Return the (x, y) coordinate for the center point of the cell that contains the specified text.  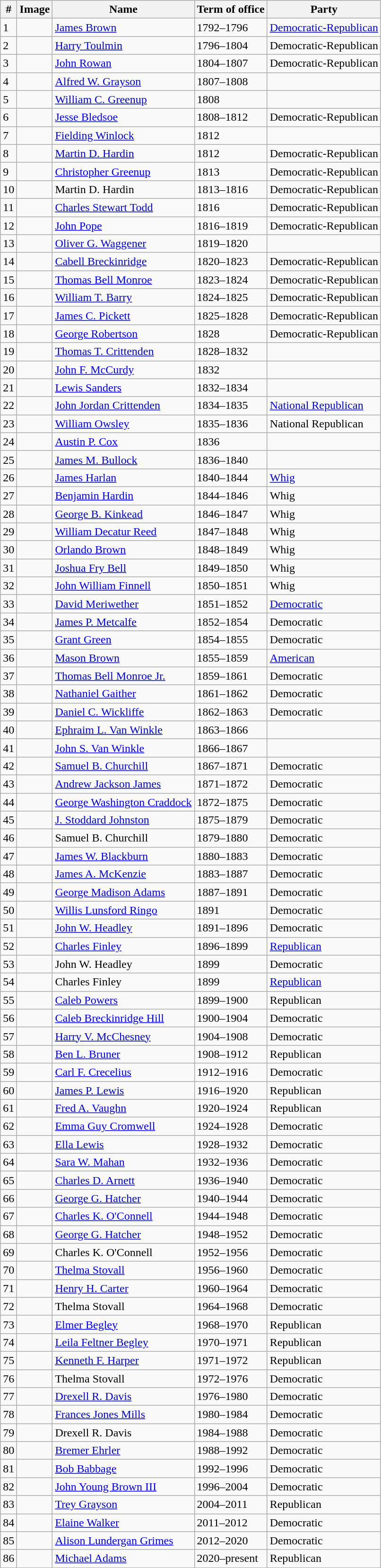
1879–1880 (231, 838)
1988–1992 (231, 1451)
1883–1887 (231, 874)
George Robertson (123, 334)
1820–1823 (231, 262)
55 (9, 1000)
1899–1900 (231, 1000)
1819–1820 (231, 244)
77 (9, 1397)
50 (9, 910)
9 (9, 171)
John S. Van Winkle (123, 748)
11 (9, 207)
Daniel C. Wickliffe (123, 712)
80 (9, 1451)
Charles Stewart Todd (123, 207)
1916–1920 (231, 1090)
78 (9, 1415)
72 (9, 1306)
1971–1972 (231, 1360)
69 (9, 1252)
Term of office (231, 9)
20 (9, 370)
49 (9, 892)
33 (9, 604)
John Jordan Crittenden (123, 406)
5 (9, 99)
Ephraim L. Van Winkle (123, 730)
1948–1952 (231, 1234)
1813 (231, 171)
James P. Metcalfe (123, 622)
1908–1912 (231, 1054)
Mason Brown (123, 658)
Charles D. Arnett (123, 1180)
1861–1862 (231, 694)
Lewis Sanders (123, 388)
40 (9, 730)
23 (9, 424)
1972–1976 (231, 1379)
George Madison Adams (123, 892)
74 (9, 1342)
Thomas T. Crittenden (123, 352)
4 (9, 81)
48 (9, 874)
1807–1808 (231, 81)
1796–1804 (231, 45)
James Brown (123, 27)
15 (9, 280)
32 (9, 586)
Name (123, 9)
14 (9, 262)
1976–1980 (231, 1397)
31 (9, 568)
1804–1807 (231, 63)
61 (9, 1108)
John Pope (123, 226)
75 (9, 1360)
Oliver G. Waggener (123, 244)
John Rowan (123, 63)
1832–1834 (231, 388)
David Meriwether (123, 604)
58 (9, 1054)
30 (9, 550)
1970–1971 (231, 1342)
Harry Toulmin (123, 45)
1891 (231, 910)
1862–1863 (231, 712)
6 (9, 117)
1816–1819 (231, 226)
1850–1851 (231, 586)
28 (9, 514)
James P. Lewis (123, 1090)
1844–1846 (231, 496)
1835–1836 (231, 424)
William Decatur Reed (123, 532)
1920–1924 (231, 1108)
1823–1824 (231, 280)
Elaine Walker (123, 1523)
38 (9, 694)
Orlando Brown (123, 550)
James C. Pickett (123, 316)
71 (9, 1288)
16 (9, 298)
73 (9, 1324)
1867–1871 (231, 766)
22 (9, 406)
Carl F. Crecelius (123, 1072)
Joshua Fry Bell (123, 568)
21 (9, 388)
Jesse Bledsoe (123, 117)
1852–1854 (231, 622)
37 (9, 676)
1849–1850 (231, 568)
13 (9, 244)
James Harlan (123, 478)
1960–1964 (231, 1288)
56 (9, 1018)
53 (9, 964)
8 (9, 153)
59 (9, 1072)
Elmer Begley (123, 1324)
36 (9, 658)
American (324, 658)
James A. McKenzie (123, 874)
Grant Green (123, 640)
1912–1916 (231, 1072)
Caleb Breckinridge Hill (123, 1018)
James M. Bullock (123, 460)
Austin P. Cox (123, 442)
1866–1867 (231, 748)
Fred A. Vaughn (123, 1108)
John Young Brown III (123, 1487)
1848–1849 (231, 550)
1836 (231, 442)
18 (9, 334)
1808–1812 (231, 117)
Fielding Winlock (123, 135)
1956–1960 (231, 1270)
1924–1928 (231, 1126)
George Washington Craddock (123, 802)
Thomas Bell Monroe Jr. (123, 676)
George B. Kinkead (123, 514)
81 (9, 1469)
J. Stoddard Johnston (123, 820)
Christopher Greenup (123, 171)
1832 (231, 370)
1880–1883 (231, 856)
1859–1861 (231, 676)
1872–1875 (231, 802)
1792–1796 (231, 27)
Ben L. Bruner (123, 1054)
William Owsley (123, 424)
84 (9, 1523)
1813–1816 (231, 189)
1896–1899 (231, 946)
1871–1872 (231, 784)
1847–1848 (231, 532)
Benjamin Hardin (123, 496)
1825–1828 (231, 316)
1851–1852 (231, 604)
29 (9, 532)
1932–1936 (231, 1162)
2 (9, 45)
44 (9, 802)
Emma Guy Cromwell (123, 1126)
1 (9, 27)
2020–present (231, 1559)
1887–1891 (231, 892)
47 (9, 856)
Bremer Ehrler (123, 1451)
60 (9, 1090)
1928–1932 (231, 1144)
10 (9, 189)
39 (9, 712)
1940–1944 (231, 1198)
Image (35, 9)
45 (9, 820)
1968–1970 (231, 1324)
86 (9, 1559)
Cabell Breckinridge (123, 262)
1996–2004 (231, 1487)
83 (9, 1505)
Trey Grayson (123, 1505)
64 (9, 1162)
51 (9, 928)
1863–1866 (231, 730)
1952–1956 (231, 1252)
1980–1984 (231, 1415)
66 (9, 1198)
62 (9, 1126)
Nathaniel Gaither (123, 694)
17 (9, 316)
Sara W. Mahan (123, 1162)
1904–1908 (231, 1036)
Frances Jones Mills (123, 1415)
1828 (231, 334)
1824–1825 (231, 298)
Kenneth F. Harper (123, 1360)
1984–1988 (231, 1433)
1808 (231, 99)
1900–1904 (231, 1018)
76 (9, 1379)
Henry H. Carter (123, 1288)
1816 (231, 207)
Willis Lunsford Ringo (123, 910)
1828–1832 (231, 352)
2011–2012 (231, 1523)
John F. McCurdy (123, 370)
63 (9, 1144)
1992–1996 (231, 1469)
85 (9, 1541)
19 (9, 352)
Thomas Bell Monroe (123, 280)
Alfred W. Grayson (123, 81)
1936–1940 (231, 1180)
68 (9, 1234)
1854–1855 (231, 640)
1834–1835 (231, 406)
26 (9, 478)
1840–1844 (231, 478)
54 (9, 982)
34 (9, 622)
3 (9, 63)
1855–1859 (231, 658)
79 (9, 1433)
Andrew Jackson James (123, 784)
2012–2020 (231, 1541)
Caleb Powers (123, 1000)
William C. Greenup (123, 99)
1944–1948 (231, 1216)
Leila Feltner Begley (123, 1342)
70 (9, 1270)
2004–2011 (231, 1505)
Ella Lewis (123, 1144)
52 (9, 946)
Party (324, 9)
1875–1879 (231, 820)
1836–1840 (231, 460)
7 (9, 135)
Michael Adams (123, 1559)
1891–1896 (231, 928)
John William Finnell (123, 586)
41 (9, 748)
12 (9, 226)
Bob Babbage (123, 1469)
42 (9, 766)
1964–1968 (231, 1306)
35 (9, 640)
William T. Barry (123, 298)
1846–1847 (231, 514)
57 (9, 1036)
25 (9, 460)
24 (9, 442)
43 (9, 784)
46 (9, 838)
82 (9, 1487)
James W. Blackburn (123, 856)
Alison Lundergan Grimes (123, 1541)
65 (9, 1180)
27 (9, 496)
67 (9, 1216)
Harry V. McChesney (123, 1036)
# (9, 9)
